Find where the given text appears and provide that cell's center as (X, Y) coordinate. 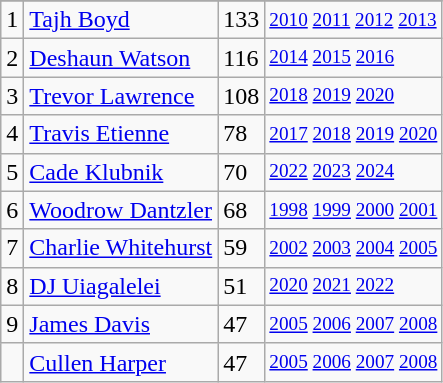
Cade Klubnik (121, 172)
2017 2018 2019 2020 (354, 134)
3 (12, 96)
Tajh Boyd (121, 20)
DJ Uiagalelei (121, 286)
1998 1999 2000 2001 (354, 210)
6 (12, 210)
Woodrow Dantzler (121, 210)
133 (242, 20)
78 (242, 134)
Deshaun Watson (121, 58)
Charlie Whitehurst (121, 248)
2020 2021 2022 (354, 286)
4 (12, 134)
68 (242, 210)
9 (12, 324)
116 (242, 58)
8 (12, 286)
2010 2011 2012 2013 (354, 20)
James Davis (121, 324)
2002 2003 2004 2005 (354, 248)
Trevor Lawrence (121, 96)
108 (242, 96)
Cullen Harper (121, 362)
7 (12, 248)
1 (12, 20)
5 (12, 172)
51 (242, 286)
2018 2019 2020 (354, 96)
2014 2015 2016 (354, 58)
70 (242, 172)
2 (12, 58)
Travis Etienne (121, 134)
2022 2023 2024 (354, 172)
59 (242, 248)
